Provide the [x, y] coordinate of the cell's center where the given text is located.  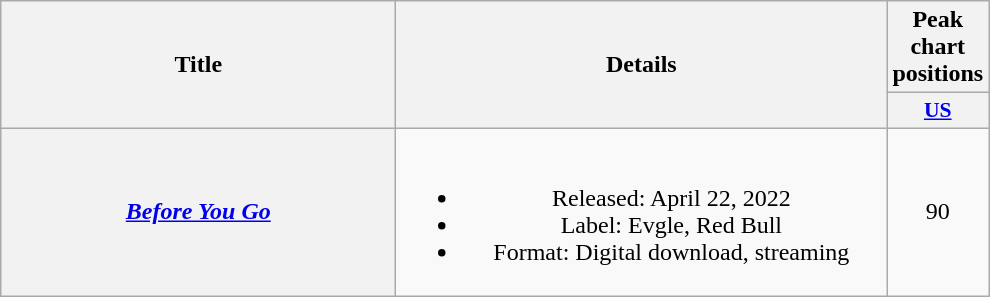
Before You Go [198, 212]
90 [938, 212]
Released: April 22, 2022Label: Evgle, Red BullFormat: Digital download, streaming [642, 212]
Peak chart positions [938, 47]
Title [198, 65]
US [938, 111]
Details [642, 65]
